From the cell containing the given text, extract its center point as (x, y) coordinate. 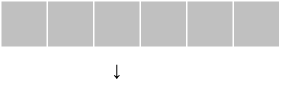
↓ (116, 70)
